Search for the cell housing the specified text and yield its [X, Y] center coordinate. 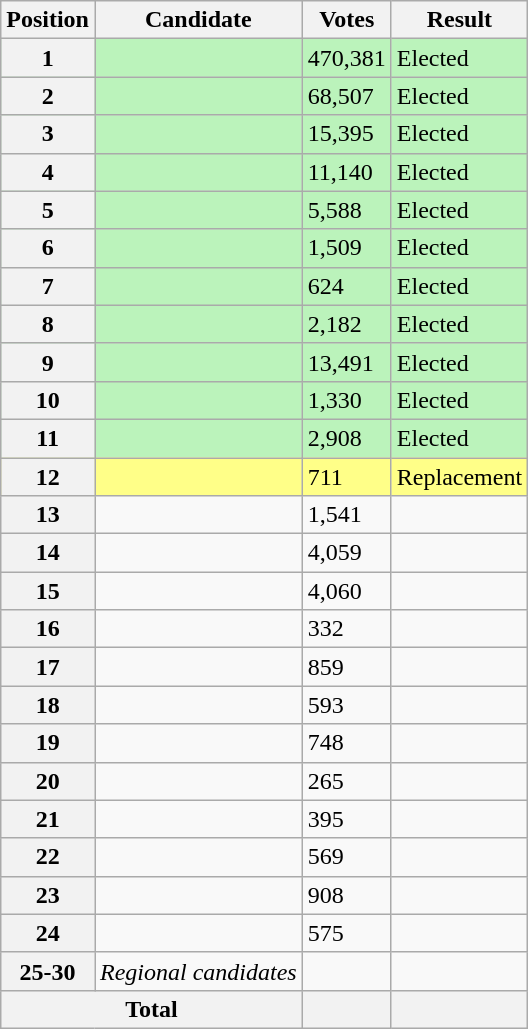
908 [346, 895]
5 [48, 210]
10 [48, 400]
4 [48, 172]
21 [48, 819]
15 [48, 591]
20 [48, 781]
1,509 [346, 248]
332 [346, 629]
470,381 [346, 58]
3 [48, 134]
4,060 [346, 591]
68,507 [346, 96]
Total [152, 1009]
13 [48, 515]
13,491 [346, 362]
9 [48, 362]
265 [346, 781]
6 [48, 248]
18 [48, 705]
4,059 [346, 553]
12 [48, 477]
24 [48, 933]
2 [48, 96]
22 [48, 857]
859 [346, 667]
1,541 [346, 515]
16 [48, 629]
Regional candidates [198, 971]
Votes [346, 20]
575 [346, 933]
Replacement [459, 477]
5,588 [346, 210]
593 [346, 705]
748 [346, 743]
395 [346, 819]
8 [48, 324]
19 [48, 743]
11,140 [346, 172]
Candidate [198, 20]
11 [48, 438]
624 [346, 286]
Position [48, 20]
14 [48, 553]
2,182 [346, 324]
1 [48, 58]
25-30 [48, 971]
1,330 [346, 400]
Result [459, 20]
7 [48, 286]
711 [346, 477]
569 [346, 857]
23 [48, 895]
2,908 [346, 438]
15,395 [346, 134]
17 [48, 667]
